Return the (X, Y) coordinate for the center point of the cell that contains the specified text.  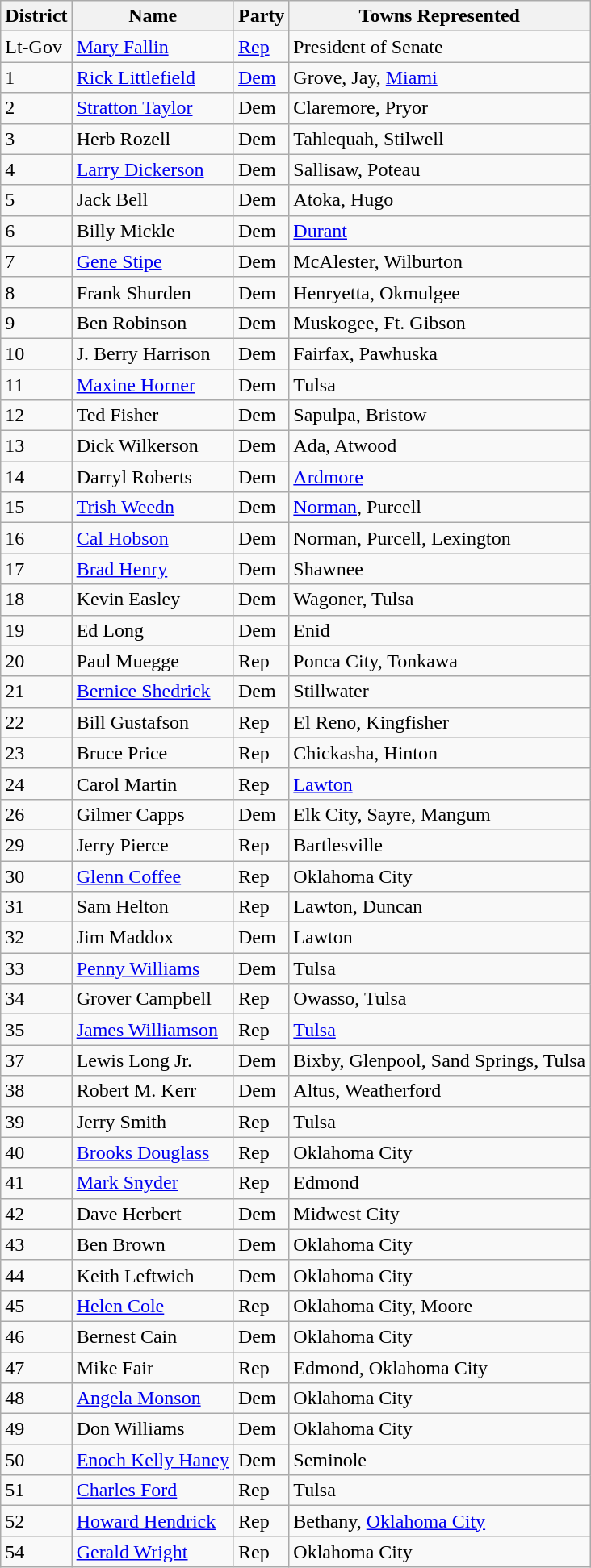
14 (36, 477)
4 (36, 169)
Sam Helton (153, 907)
Midwest City (439, 1214)
11 (36, 385)
Sallisaw, Poteau (439, 169)
Gilmer Capps (153, 814)
Gerald Wright (153, 1552)
Helen Cole (153, 1306)
7 (36, 261)
47 (36, 1368)
Bethany, Oklahoma City (439, 1521)
Bill Gustafson (153, 722)
Ben Brown (153, 1244)
52 (36, 1521)
Fairfax, Pawhuska (439, 353)
Bernest Cain (153, 1336)
Owasso, Tulsa (439, 999)
Name (153, 16)
Grove, Jay, Miami (439, 77)
Mark Snyder (153, 1183)
37 (36, 1060)
Ben Robinson (153, 323)
Bruce Price (153, 753)
Angela Monson (153, 1399)
Enid (439, 630)
40 (36, 1152)
45 (36, 1306)
44 (36, 1275)
Grover Campbell (153, 999)
J. Berry Harrison (153, 353)
Stratton Taylor (153, 108)
Maxine Horner (153, 385)
Norman, Purcell (439, 508)
22 (36, 722)
29 (36, 845)
10 (36, 353)
Kevin Easley (153, 600)
Dave Herbert (153, 1214)
Rick Littlefield (153, 77)
Seminole (439, 1460)
Chickasha, Hinton (439, 753)
19 (36, 630)
Bartlesville (439, 845)
5 (36, 200)
42 (36, 1214)
8 (36, 292)
20 (36, 661)
18 (36, 600)
46 (36, 1336)
23 (36, 753)
James Williamson (153, 1030)
54 (36, 1552)
48 (36, 1399)
Darryl Roberts (153, 477)
34 (36, 999)
Herb Rozell (153, 139)
Glenn Coffee (153, 876)
Bernice Shedrick (153, 692)
Frank Shurden (153, 292)
41 (36, 1183)
Paul Muegge (153, 661)
Howard Hendrick (153, 1521)
16 (36, 538)
21 (36, 692)
43 (36, 1244)
Muskogee, Ft. Gibson (439, 323)
33 (36, 968)
Stillwater (439, 692)
49 (36, 1429)
Gene Stipe (153, 261)
50 (36, 1460)
Jerry Pierce (153, 845)
17 (36, 569)
Towns Represented (439, 16)
12 (36, 416)
Oklahoma City, Moore (439, 1306)
Wagoner, Tulsa (439, 600)
3 (36, 139)
32 (36, 938)
Norman, Purcell, Lexington (439, 538)
Party (261, 16)
Robert M. Kerr (153, 1091)
39 (36, 1122)
McAlester, Wilburton (439, 261)
Elk City, Sayre, Mangum (439, 814)
Charles Ford (153, 1491)
26 (36, 814)
Mike Fair (153, 1368)
District (36, 16)
Penny Williams (153, 968)
Don Williams (153, 1429)
Claremore, Pryor (439, 108)
35 (36, 1030)
9 (36, 323)
Dick Wilkerson (153, 446)
Larry Dickerson (153, 169)
Lewis Long Jr. (153, 1060)
30 (36, 876)
24 (36, 784)
Altus, Weatherford (439, 1091)
38 (36, 1091)
Ardmore (439, 477)
Enoch Kelly Haney (153, 1460)
Keith Leftwich (153, 1275)
Ponca City, Tonkawa (439, 661)
Mary Fallin (153, 47)
Jack Bell (153, 200)
Sapulpa, Bristow (439, 416)
Ted Fisher (153, 416)
Edmond, Oklahoma City (439, 1368)
51 (36, 1491)
Jerry Smith (153, 1122)
Trish Weedn (153, 508)
Lt-Gov (36, 47)
Bixby, Glenpool, Sand Springs, Tulsa (439, 1060)
Billy Mickle (153, 231)
Jim Maddox (153, 938)
15 (36, 508)
1 (36, 77)
Edmond (439, 1183)
Ada, Atwood (439, 446)
Carol Martin (153, 784)
El Reno, Kingfisher (439, 722)
31 (36, 907)
2 (36, 108)
Ed Long (153, 630)
President of Senate (439, 47)
6 (36, 231)
Brad Henry (153, 569)
Brooks Douglass (153, 1152)
Cal Hobson (153, 538)
Atoka, Hugo (439, 200)
Tahlequah, Stilwell (439, 139)
Henryetta, Okmulgee (439, 292)
Shawnee (439, 569)
Lawton, Duncan (439, 907)
13 (36, 446)
Durant (439, 231)
